Output the (x, y) coordinate of the center of the cell containing the given text.  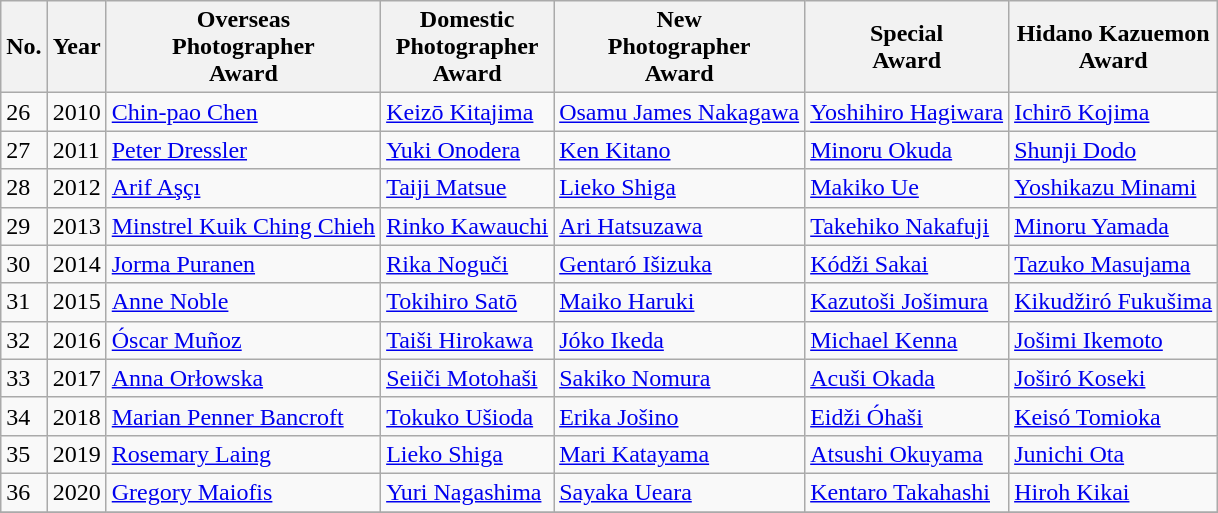
Óscar Muñoz (243, 340)
2011 (76, 150)
Acuši Okada (907, 378)
Kikudžiró Fukušima (1114, 302)
Domestic PhotographerAward (468, 47)
No. (24, 47)
35 (24, 454)
Joširó Koseki (1114, 378)
2018 (76, 416)
Ichirō Kojima (1114, 112)
Gentaró Išizuka (680, 264)
Taiši Hirokawa (468, 340)
Michael Kenna (907, 340)
Erika Jošino (680, 416)
Minoru Yamada (1114, 226)
34 (24, 416)
Rinko Kawauchi (468, 226)
2014 (76, 264)
NewPhotographerAward (680, 47)
Mari Katayama (680, 454)
Taiji Matsue (468, 188)
Yoshikazu Minami (1114, 188)
Chin-pao Chen (243, 112)
2016 (76, 340)
Maiko Haruki (680, 302)
SpecialAward (907, 47)
Minoru Okuda (907, 150)
Eidži Óhaši (907, 416)
Tokihiro Satō (468, 302)
Ari Hatsuzawa (680, 226)
Kódži Sakai (907, 264)
2020 (76, 492)
2017 (76, 378)
Osamu James Nakagawa (680, 112)
Sayaka Ueara (680, 492)
Yuri Nagashima (468, 492)
Tazuko Masujama (1114, 264)
27 (24, 150)
Ken Kitano (680, 150)
Marian Penner Bancroft (243, 416)
2019 (76, 454)
Takehiko Nakafuji (907, 226)
Jóko Ikeda (680, 340)
Kentaro Takahashi (907, 492)
Gregory Maiofis (243, 492)
Year (76, 47)
Hiroh Kikai (1114, 492)
33 (24, 378)
2012 (76, 188)
31 (24, 302)
Seiiči Motohaši (468, 378)
Junichi Ota (1114, 454)
Tokuko Ušioda (468, 416)
Anne Noble (243, 302)
Rika Noguči (468, 264)
Hidano KazuemonAward (1114, 47)
Keizō Kitajima (468, 112)
Jošimi Ikemoto (1114, 340)
Kazutoši Jošimura (907, 302)
30 (24, 264)
26 (24, 112)
Makiko Ue (907, 188)
Overseas PhotographerAward (243, 47)
Peter Dressler (243, 150)
28 (24, 188)
Keisó Tomioka (1114, 416)
36 (24, 492)
Atsushi Okuyama (907, 454)
32 (24, 340)
Rosemary Laing (243, 454)
Yoshihiro Hagiwara (907, 112)
Sakiko Nomura (680, 378)
Jorma Puranen (243, 264)
Minstrel Kuik Ching Chieh (243, 226)
Arif Aşçı (243, 188)
2013 (76, 226)
Anna Orłowska (243, 378)
2015 (76, 302)
29 (24, 226)
Shunji Dodo (1114, 150)
2010 (76, 112)
Yuki Onodera (468, 150)
